Determine the [x, y] coordinate at the center of the cell enclosing the given text.  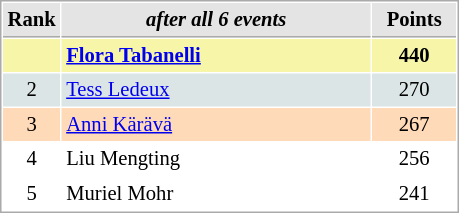
440 [414, 56]
Rank [32, 20]
241 [414, 194]
267 [414, 124]
Liu Mengting [216, 158]
256 [414, 158]
Anni Kärävä [216, 124]
after all 6 events [216, 20]
2 [32, 90]
4 [32, 158]
Muriel Mohr [216, 194]
Flora Tabanelli [216, 56]
Points [414, 20]
Tess Ledeux [216, 90]
5 [32, 194]
3 [32, 124]
270 [414, 90]
